Find where the given text appears and provide that cell's center as (X, Y) coordinate. 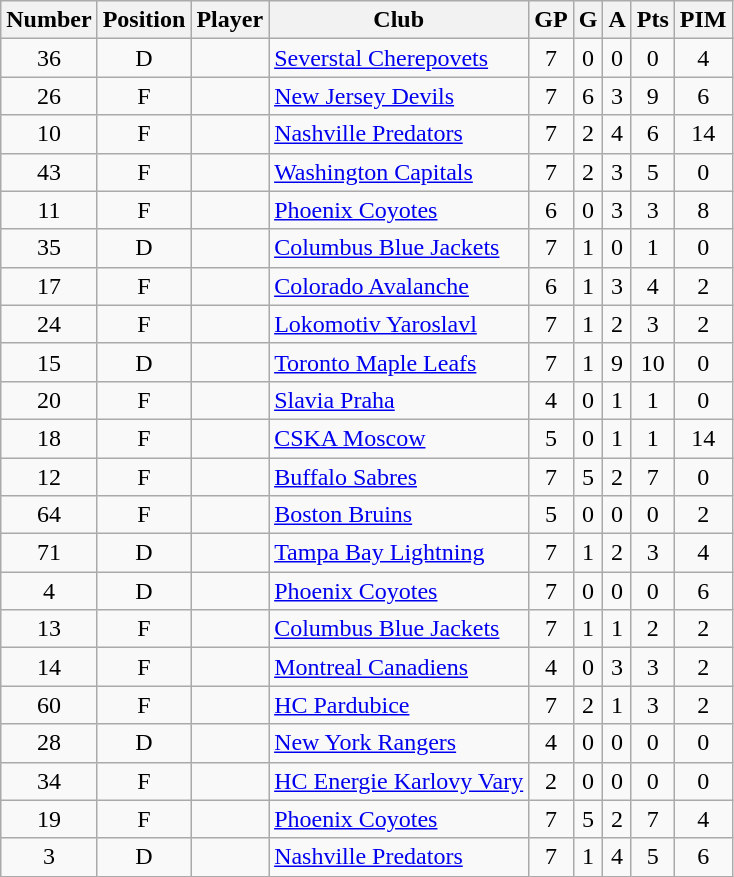
Slavia Praha (399, 400)
12 (49, 477)
GP (551, 20)
Colorado Avalanche (399, 286)
15 (49, 362)
19 (49, 819)
Tampa Bay Lightning (399, 553)
71 (49, 553)
34 (49, 781)
60 (49, 705)
8 (703, 210)
64 (49, 515)
18 (49, 438)
Montreal Canadiens (399, 667)
PIM (703, 20)
13 (49, 629)
Player (230, 20)
New Jersey Devils (399, 96)
28 (49, 743)
Number (49, 20)
26 (49, 96)
HC Pardubice (399, 705)
Severstal Cherepovets (399, 58)
35 (49, 248)
Buffalo Sabres (399, 477)
New York Rangers (399, 743)
HC Energie Karlovy Vary (399, 781)
Boston Bruins (399, 515)
43 (49, 172)
G (588, 20)
20 (49, 400)
Toronto Maple Leafs (399, 362)
CSKA Moscow (399, 438)
11 (49, 210)
36 (49, 58)
Club (399, 20)
A (617, 20)
Pts (652, 20)
Washington Capitals (399, 172)
17 (49, 286)
Lokomotiv Yaroslavl (399, 324)
Position (144, 20)
24 (49, 324)
